For the text-containing cell, return its midpoint in [x, y] coordinate format. 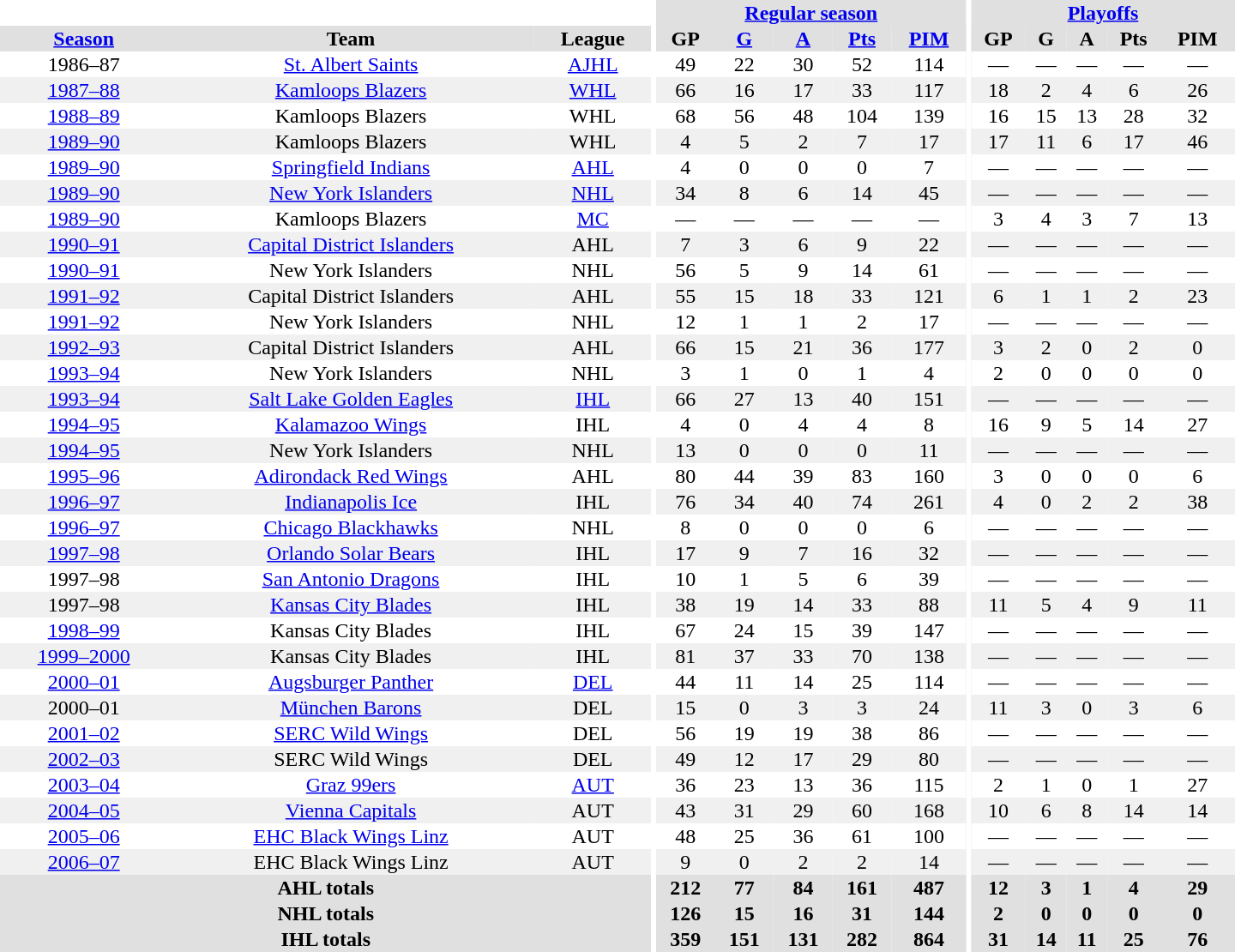
League [593, 39]
Salt Lake Golden Eagles [351, 399]
160 [928, 476]
88 [928, 605]
2001–02 [84, 733]
117 [928, 90]
1998–99 [84, 630]
2006–07 [84, 862]
Graz 99ers [351, 785]
Indianapolis Ice [351, 502]
282 [863, 939]
AHL totals [326, 888]
Kalamazoo Wings [351, 425]
IHL totals [326, 939]
München Barons [351, 708]
1995–96 [84, 476]
115 [928, 785]
83 [863, 476]
Chicago Blackhawks [351, 527]
864 [928, 939]
Orlando Solar Bears [351, 553]
2005–06 [84, 836]
28 [1134, 116]
1992–93 [84, 347]
NHL totals [326, 913]
Springfield Indians [351, 167]
21 [803, 347]
70 [863, 656]
Season [84, 39]
55 [686, 296]
San Antonio Dragons [351, 579]
Adirondack Red Wings [351, 476]
Team [351, 39]
MC [593, 219]
45 [928, 193]
121 [928, 296]
359 [686, 939]
77 [744, 888]
Playoffs [1103, 13]
1988–89 [84, 116]
St. Albert Saints [351, 64]
2002–03 [84, 759]
104 [863, 116]
131 [803, 939]
2003–04 [84, 785]
67 [686, 630]
212 [686, 888]
Regular season [811, 13]
37 [744, 656]
60 [863, 810]
86 [928, 733]
1987–88 [84, 90]
2004–05 [84, 810]
AJHL [593, 64]
Augsburger Panther [351, 682]
30 [803, 64]
84 [803, 888]
138 [928, 656]
Vienna Capitals [351, 810]
46 [1197, 142]
161 [863, 888]
68 [686, 116]
487 [928, 888]
81 [686, 656]
74 [863, 502]
26 [1197, 90]
43 [686, 810]
1986–87 [84, 64]
126 [686, 913]
144 [928, 913]
52 [863, 64]
261 [928, 502]
168 [928, 810]
1999–2000 [84, 656]
139 [928, 116]
147 [928, 630]
177 [928, 347]
100 [928, 836]
